Find where the given text appears and provide that cell's center as [x, y] coordinate. 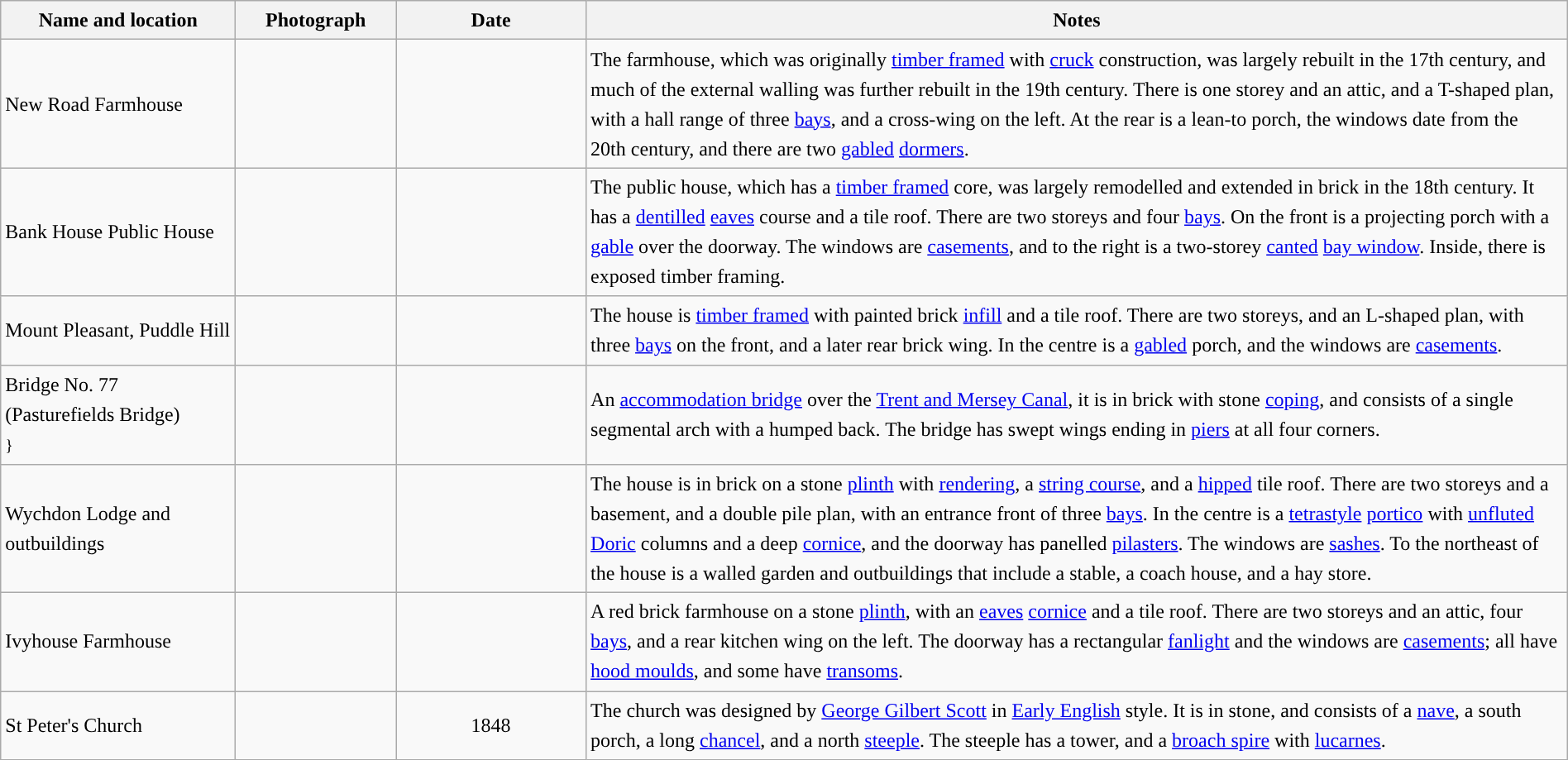
Bank House Public House [118, 232]
Photograph [316, 20]
Ivyhouse Farmhouse [118, 642]
New Road Farmhouse [118, 104]
Name and location [118, 20]
1848 [491, 726]
Wychdon Lodge and outbuildings [118, 529]
Date [491, 20]
St Peter's Church [118, 726]
Mount Pleasant, Puddle Hill [118, 331]
Bridge No. 77(Pasturefields Bridge)} [118, 415]
Notes [1077, 20]
